Find where the given text appears and provide that cell's center as [X, Y] coordinate. 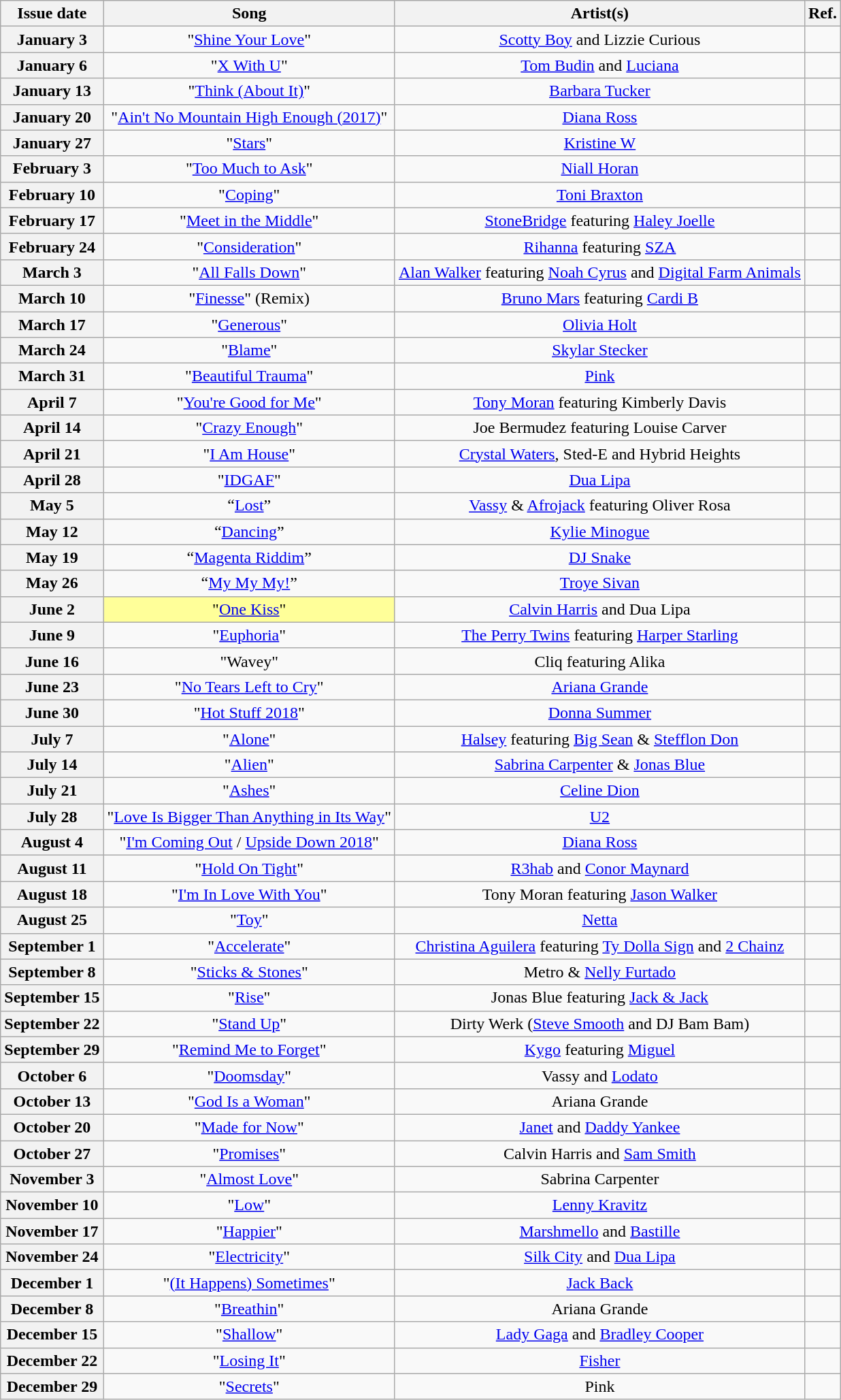
December 15 [52, 1335]
"Think (About It)" [249, 91]
"Alien" [249, 765]
January 20 [52, 117]
"Rise" [249, 998]
"You're Good for Me" [249, 402]
"Doomsday" [249, 1075]
"Blame" [249, 351]
January 13 [52, 91]
May 12 [52, 532]
January 3 [52, 39]
March 31 [52, 376]
"Ashes" [249, 791]
August 18 [52, 894]
"Love Is Bigger Than Anything in Its Way" [249, 817]
"Ain't No Mountain High Enough (2017)" [249, 117]
Toni Braxton [599, 195]
"Wavey" [249, 661]
"Hold On Tight" [249, 868]
November 17 [52, 1231]
“Lost” [249, 506]
October 13 [52, 1101]
Fisher [599, 1361]
Cliq featuring Alika [599, 661]
"Secrets" [249, 1386]
Olivia Holt [599, 325]
Crystal Waters, Sted-E and Hybrid Heights [599, 454]
"X With U" [249, 65]
Troye Sivan [599, 583]
November 10 [52, 1205]
January 6 [52, 65]
August 11 [52, 868]
March 17 [52, 325]
June 23 [52, 687]
"One Kiss" [249, 609]
Metro & Nelly Furtado [599, 972]
Skylar Stecker [599, 351]
December 8 [52, 1309]
Dirty Werk (Steve Smooth and DJ Bam Bam) [599, 1024]
March 3 [52, 272]
Dua Lipa [599, 480]
"Shallow" [249, 1335]
September 22 [52, 1024]
Calvin Harris and Dua Lipa [599, 609]
September 1 [52, 946]
Vassy and Lodato [599, 1075]
"Breathin" [249, 1309]
"Alone" [249, 738]
November 3 [52, 1179]
"Shine Your Love" [249, 39]
Kylie Minogue [599, 532]
July 14 [52, 765]
April 14 [52, 428]
October 20 [52, 1127]
Halsey featuring Big Sean & Stefflon Don [599, 738]
"Losing It" [249, 1361]
Marshmello and Bastille [599, 1231]
February 10 [52, 195]
"God Is a Woman" [249, 1101]
January 27 [52, 143]
"I'm In Love With You" [249, 894]
"Finesse" (Remix) [249, 298]
Kygo featuring Miguel [599, 1049]
September 8 [52, 972]
June 9 [52, 635]
"Made for Now" [249, 1127]
"Beautiful Trauma" [249, 376]
Donna Summer [599, 713]
"Low" [249, 1205]
"I'm Coming Out / Upside Down 2018" [249, 843]
"Sticks & Stones" [249, 972]
December 29 [52, 1386]
"Promises" [249, 1154]
Bruno Mars featuring Cardi B [599, 298]
"Almost Love" [249, 1179]
"I Am House" [249, 454]
Alan Walker featuring Noah Cyrus and Digital Farm Animals [599, 272]
Janet and Daddy Yankee [599, 1127]
March 10 [52, 298]
Jonas Blue featuring Jack & Jack [599, 998]
U2 [599, 817]
Tony Moran featuring Jason Walker [599, 894]
"IDGAF" [249, 480]
Song [249, 14]
"Meet in the Middle" [249, 221]
R3hab and Conor Maynard [599, 868]
February 3 [52, 169]
Joe Bermudez featuring Louise Carver [599, 428]
Silk City and Dua Lipa [599, 1257]
June 30 [52, 713]
"Euphoria" [249, 635]
June 16 [52, 661]
"Crazy Enough" [249, 428]
DJ Snake [599, 557]
April 7 [52, 402]
"Accelerate" [249, 946]
"Toy" [249, 920]
The Perry Twins featuring Harper Starling [599, 635]
Jack Back [599, 1283]
"No Tears Left to Cry" [249, 687]
"Remind Me to Forget" [249, 1049]
Tony Moran featuring Kimberly Davis [599, 402]
April 28 [52, 480]
Kristine W [599, 143]
May 5 [52, 506]
April 21 [52, 454]
February 24 [52, 246]
Sabrina Carpenter & Jonas Blue [599, 765]
July 28 [52, 817]
July 7 [52, 738]
October 27 [52, 1154]
“Magenta Riddim” [249, 557]
August 25 [52, 920]
"Generous" [249, 325]
September 15 [52, 998]
Lady Gaga and Bradley Cooper [599, 1335]
Sabrina Carpenter [599, 1179]
Netta [599, 920]
Christina Aguilera featuring Ty Dolla Sign and 2 Chainz [599, 946]
Tom Budin and Luciana [599, 65]
December 1 [52, 1283]
"Stand Up" [249, 1024]
"(It Happens) Sometimes" [249, 1283]
Barbara Tucker [599, 91]
“Dancing” [249, 532]
StoneBridge featuring Haley Joelle [599, 221]
December 22 [52, 1361]
"Too Much to Ask" [249, 169]
"Stars" [249, 143]
"Electricity" [249, 1257]
September 29 [52, 1049]
August 4 [52, 843]
February 17 [52, 221]
Calvin Harris and Sam Smith [599, 1154]
"Coping" [249, 195]
Rihanna featuring SZA [599, 246]
Artist(s) [599, 14]
"Happier" [249, 1231]
Issue date [52, 14]
October 6 [52, 1075]
"All Falls Down" [249, 272]
Scotty Boy and Lizzie Curious [599, 39]
“My My My!” [249, 583]
Lenny Kravitz [599, 1205]
Ref. [822, 14]
March 24 [52, 351]
Niall Horan [599, 169]
June 2 [52, 609]
July 21 [52, 791]
Celine Dion [599, 791]
"Consideration" [249, 246]
Vassy & Afrojack featuring Oliver Rosa [599, 506]
May 19 [52, 557]
November 24 [52, 1257]
"Hot Stuff 2018" [249, 713]
May 26 [52, 583]
